Return [X, Y] of the center of cell containing provided text 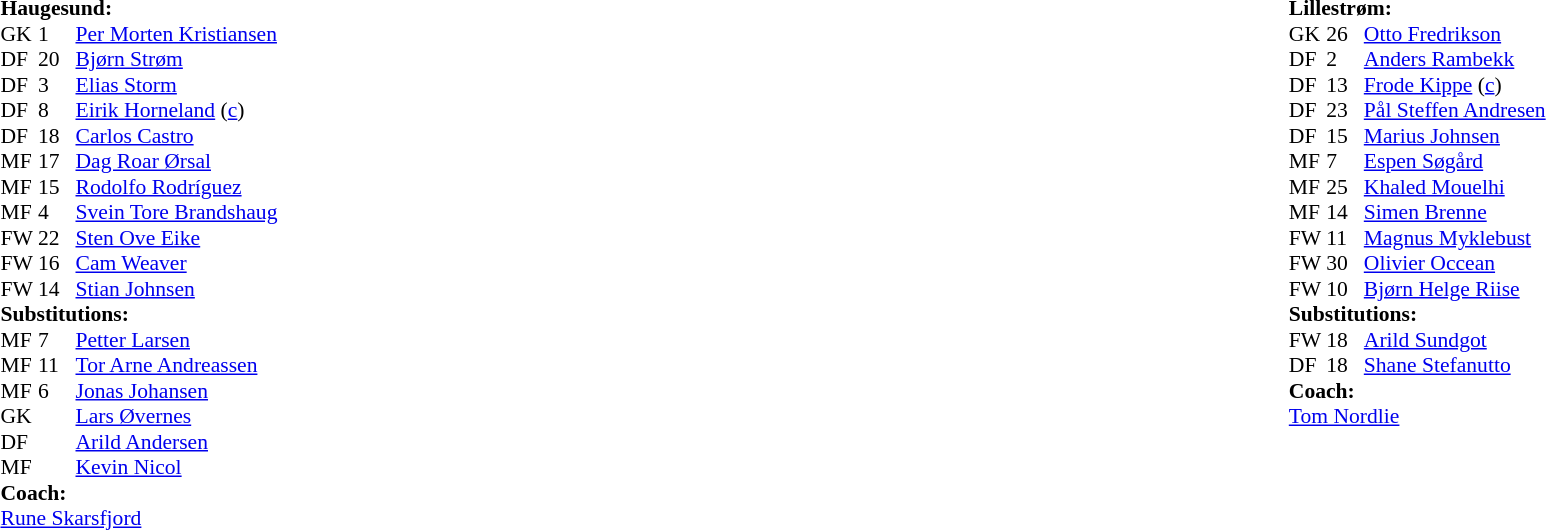
17 [57, 161]
22 [57, 238]
Khaled Mouelhi [1455, 187]
Lars Øvernes [177, 417]
Simen Brenne [1455, 213]
10 [1345, 289]
3 [57, 85]
Kevin Nicol [177, 467]
Cam Weaver [177, 263]
8 [57, 111]
Marius Johnsen [1455, 136]
Olivier Occean [1455, 263]
6 [57, 391]
Arild Andersen [177, 442]
Carlos Castro [177, 136]
Dag Roar Ørsal [177, 161]
Pål Steffen Andresen [1455, 111]
26 [1345, 34]
Elias Storm [177, 85]
Sten Ove Eike [177, 238]
23 [1345, 111]
Espen Søgård [1455, 161]
Tor Arne Andreassen [177, 365]
Anders Rambekk [1455, 59]
Petter Larsen [177, 340]
20 [57, 59]
Magnus Myklebust [1455, 238]
Shane Stefanutto [1455, 365]
Arild Sundgot [1455, 340]
13 [1345, 85]
Bjørn Strøm [177, 59]
Eirik Horneland (c) [177, 111]
Jonas Johansen [177, 391]
30 [1345, 263]
2 [1345, 59]
Stian Johnsen [177, 289]
Otto Fredrikson [1455, 34]
Rodolfo Rodríguez [177, 187]
Bjørn Helge Riise [1455, 289]
25 [1345, 187]
Per Morten Kristiansen [177, 34]
Tom Nordlie [1418, 417]
Frode Kippe (c) [1455, 85]
16 [57, 263]
1 [57, 34]
Svein Tore Brandshaug [177, 213]
4 [57, 213]
